From the cell containing the given text, extract its center point as [X, Y] coordinate. 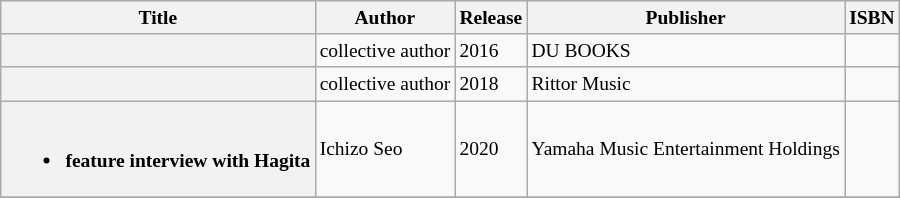
Yamaha Music Entertainment Holdings [686, 149]
Release [491, 18]
ISBN [872, 18]
Ichizo Seo [385, 149]
2018 [491, 84]
2016 [491, 50]
Author [385, 18]
DU BOOKS [686, 50]
2020 [491, 149]
Publisher [686, 18]
Rittor Music [686, 84]
feature interview with Hagita [158, 149]
Title [158, 18]
